Return the [X, Y] coordinate for the center point of the cell that contains the specified text.  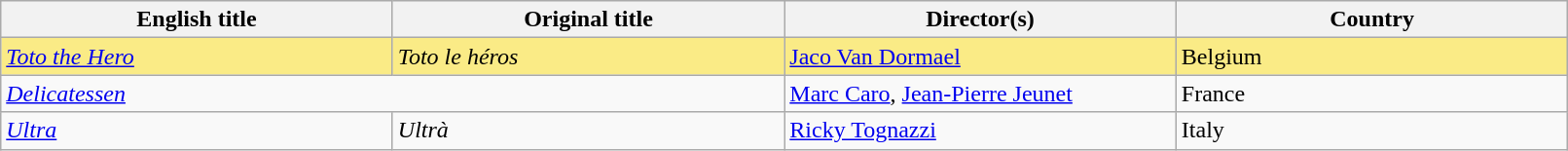
Belgium [1372, 57]
France [1372, 94]
Country [1372, 19]
Toto le héros [588, 57]
Italy [1372, 131]
Director(s) [981, 19]
Jaco Van Dormael [981, 57]
Ultrà [588, 131]
English title [197, 19]
Original title [588, 19]
Ricky Tognazzi [981, 131]
Marc Caro, Jean-Pierre Jeunet [981, 94]
Toto the Hero [197, 57]
Ultra [197, 131]
Delicatessen [393, 94]
